Pinpoint the cell where the given text exists, returning its (x, y) midpoint coordinate. 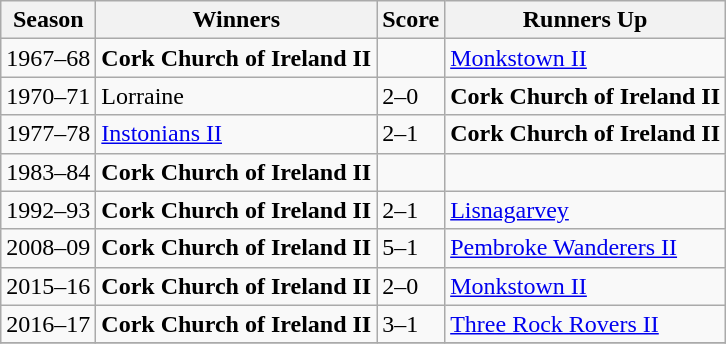
Runners Up (586, 20)
Three Rock Rovers II (586, 324)
2016–17 (48, 324)
Lisnagarvey (586, 210)
1970–71 (48, 96)
Season (48, 20)
1983–84 (48, 172)
Winners (236, 20)
3–1 (411, 324)
Pembroke Wanderers II (586, 248)
2015–16 (48, 286)
2008–09 (48, 248)
5–1 (411, 248)
Score (411, 20)
Lorraine (236, 96)
1967–68 (48, 58)
1977–78 (48, 134)
Instonians II (236, 134)
1992–93 (48, 210)
